Identify which cell holds the provided text, then report its [x, y] central coordinate. 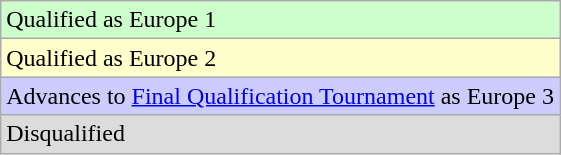
Advances to Final Qualification Tournament as Europe 3 [280, 96]
Qualified as Europe 1 [280, 20]
Disqualified [280, 134]
Qualified as Europe 2 [280, 58]
